Identify which cell holds the provided text, then report its (X, Y) central coordinate. 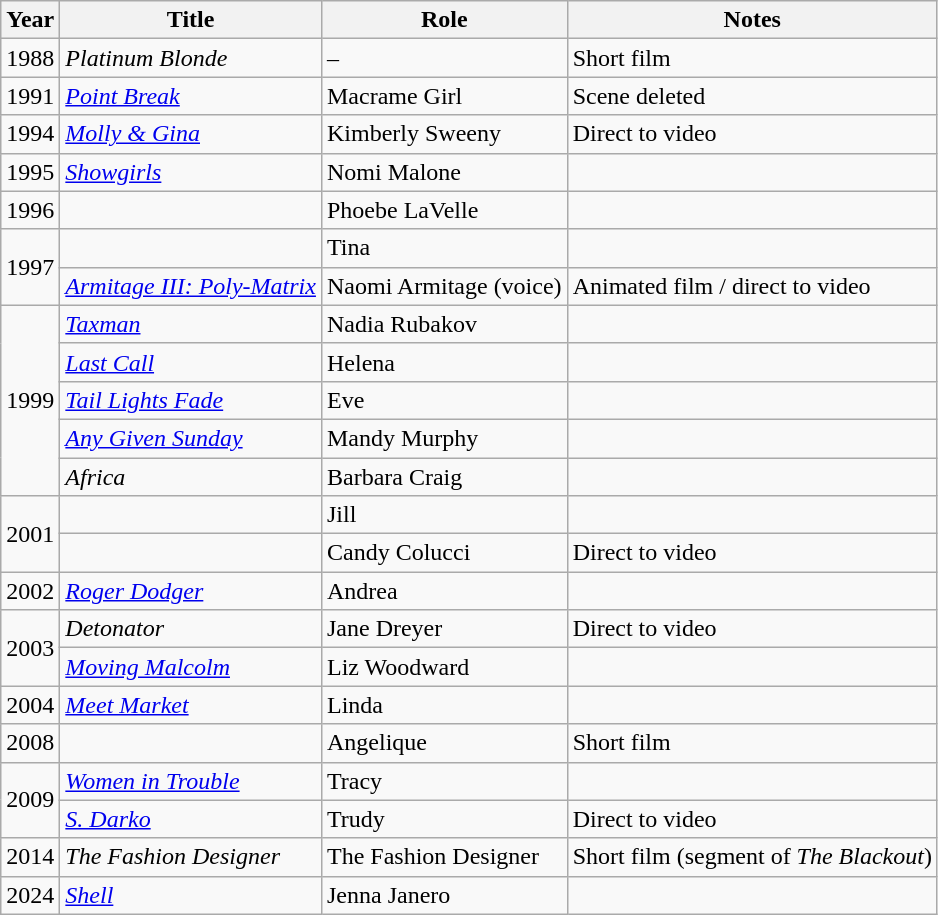
2004 (30, 705)
1988 (30, 58)
Eve (444, 400)
2009 (30, 800)
Short film (segment of The Blackout) (752, 857)
Mandy Murphy (444, 438)
Shell (191, 895)
Nomi Malone (444, 172)
Tracy (444, 781)
Candy Colucci (444, 553)
Jenna Janero (444, 895)
Kimberly Sweeny (444, 134)
– (444, 58)
2014 (30, 857)
1996 (30, 210)
Notes (752, 20)
1994 (30, 134)
Any Given Sunday (191, 438)
Scene deleted (752, 96)
2001 (30, 534)
2008 (30, 743)
Barbara Craig (444, 477)
Angelique (444, 743)
Tina (444, 248)
Nadia Rubakov (444, 324)
1991 (30, 96)
1997 (30, 267)
S. Darko (191, 819)
2024 (30, 895)
Roger Dodger (191, 591)
Role (444, 20)
Molly & Gina (191, 134)
1995 (30, 172)
Animated film / direct to video (752, 286)
Year (30, 20)
Women in Trouble (191, 781)
Helena (444, 362)
Naomi Armitage (voice) (444, 286)
Liz Woodward (444, 667)
Last Call (191, 362)
Jane Dreyer (444, 629)
Macrame Girl (444, 96)
Andrea (444, 591)
Taxman (191, 324)
Linda (444, 705)
2002 (30, 591)
Detonator (191, 629)
1999 (30, 400)
Moving Malcolm (191, 667)
Trudy (444, 819)
Meet Market (191, 705)
Tail Lights Fade (191, 400)
Platinum Blonde (191, 58)
Title (191, 20)
Jill (444, 515)
Africa (191, 477)
2003 (30, 648)
Armitage III: Poly-Matrix (191, 286)
Point Break (191, 96)
Showgirls (191, 172)
Phoebe LaVelle (444, 210)
